Provide the (X, Y) coordinate of the cell's center where the given text is located.  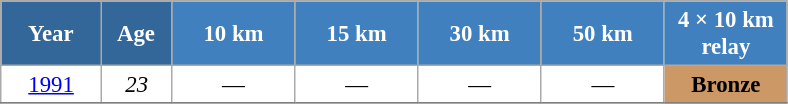
50 km (602, 34)
30 km (480, 34)
4 × 10 km relay (726, 34)
1991 (52, 85)
Age (136, 34)
Bronze (726, 85)
23 (136, 85)
10 km (234, 34)
15 km (356, 34)
Year (52, 34)
